Return (x, y) of the center of cell containing provided text 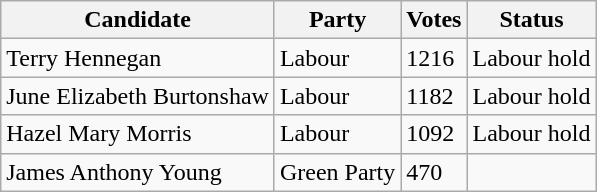
Party (337, 20)
Candidate (138, 20)
Status (532, 20)
470 (434, 172)
Terry Hennegan (138, 58)
Votes (434, 20)
1216 (434, 58)
Green Party (337, 172)
June Elizabeth Burtonshaw (138, 96)
1182 (434, 96)
1092 (434, 134)
Hazel Mary Morris (138, 134)
James Anthony Young (138, 172)
